Identify which cell holds the provided text, then report its (x, y) central coordinate. 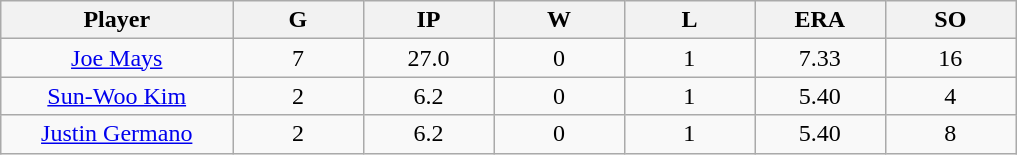
7.33 (820, 58)
ERA (820, 20)
Joe Mays (117, 58)
IP (428, 20)
7 (298, 58)
27.0 (428, 58)
G (298, 20)
L (689, 20)
W (559, 20)
Player (117, 20)
Justin Germano (117, 134)
SO (950, 20)
8 (950, 134)
16 (950, 58)
4 (950, 96)
Sun-Woo Kim (117, 96)
